Capture the cell that displays the provided text and extract its [X, Y] central coordinate. 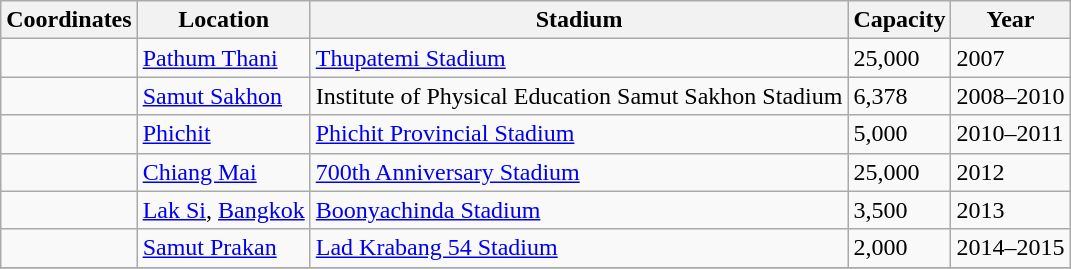
Coordinates [69, 20]
Lak Si, Bangkok [224, 210]
2,000 [900, 248]
Location [224, 20]
2014–2015 [1010, 248]
Thupatemi Stadium [579, 58]
Samut Sakhon [224, 96]
2008–2010 [1010, 96]
2012 [1010, 172]
2013 [1010, 210]
2010–2011 [1010, 134]
5,000 [900, 134]
Phichit Provincial Stadium [579, 134]
Boonyachinda Stadium [579, 210]
3,500 [900, 210]
Stadium [579, 20]
Year [1010, 20]
Capacity [900, 20]
Phichit [224, 134]
Lad Krabang 54 Stadium [579, 248]
Institute of Physical Education Samut Sakhon Stadium [579, 96]
700th Anniversary Stadium [579, 172]
Samut Prakan [224, 248]
6,378 [900, 96]
2007 [1010, 58]
Pathum Thani [224, 58]
Chiang Mai [224, 172]
